Detect which cell encompasses the target text, then output its [x, y] center coordinate. 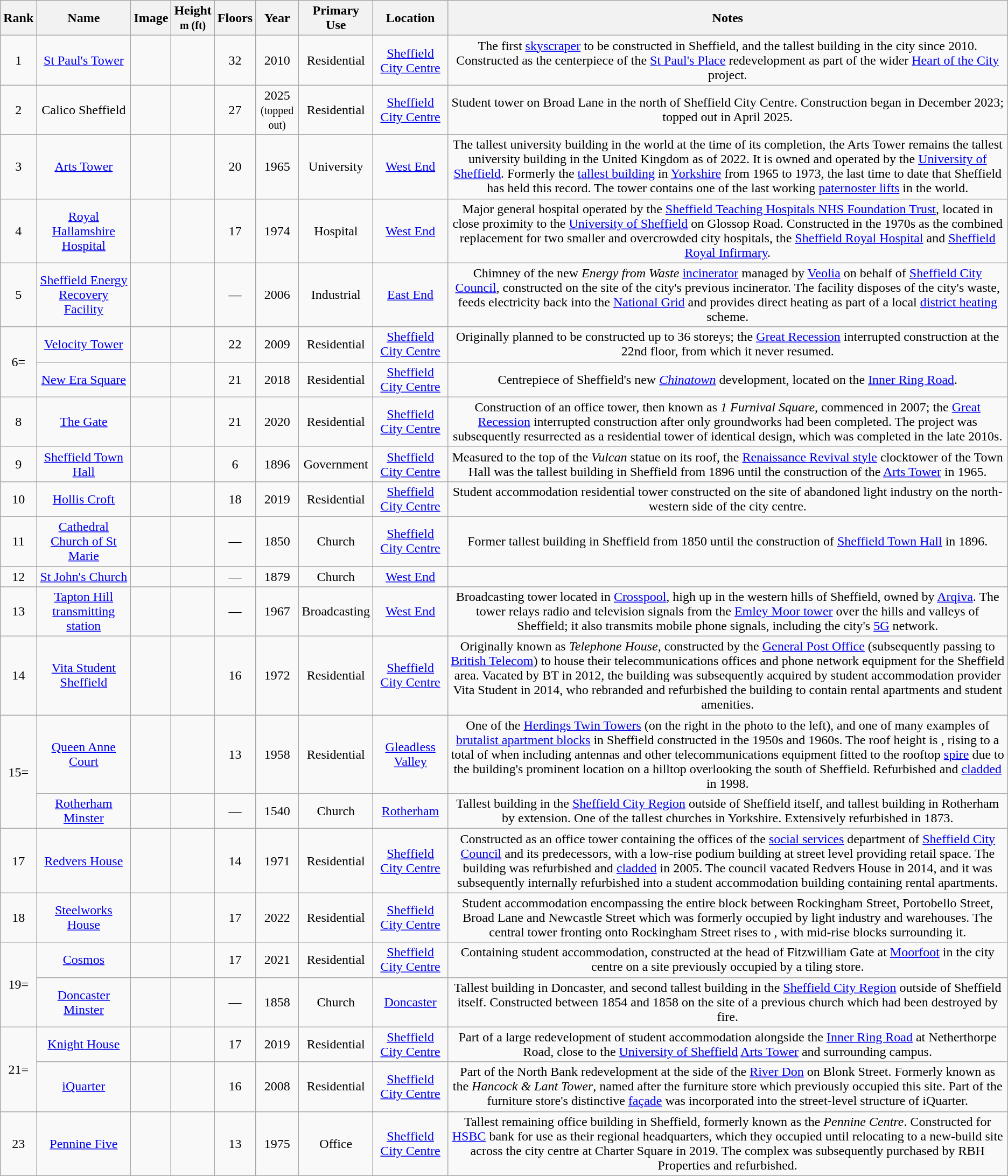
2021 [277, 960]
1540 [277, 811]
27 [235, 110]
1850 [277, 541]
Redvers House [84, 860]
2006 [277, 295]
Centrepiece of Sheffield's new Chinatown development, located on the Inner Ring Road. [727, 379]
10 [18, 499]
Doncaster [410, 1002]
St John's Church [84, 577]
20 [235, 167]
Gleadless Valley [410, 754]
4 [18, 230]
St Paul's Tower [84, 60]
2 [18, 110]
Rotherham [410, 811]
1974 [277, 230]
Primary Use [336, 18]
6= [18, 362]
Rotherham Minster [84, 811]
1896 [277, 464]
Cathedral Church of St Marie [84, 541]
Location [410, 18]
Industrial [336, 295]
Notes [727, 18]
9 [18, 464]
Arts Tower [84, 167]
2018 [277, 379]
22 [235, 345]
Floors [235, 18]
2020 [277, 422]
2022 [277, 918]
Government [336, 464]
Doncaster Minster [84, 1002]
Knight House [84, 1045]
1879 [277, 577]
Year [277, 18]
11 [18, 541]
Student accommodation residential tower constructed on the site of abandoned light industry on the north-western side of the city centre. [727, 499]
Hospital [336, 230]
1958 [277, 754]
1975 [277, 1144]
Heightm (ft) [193, 18]
Former tallest building in Sheffield from 1850 until the construction of Sheffield Town Hall in 1896. [727, 541]
University [336, 167]
Name [84, 18]
Image [151, 18]
3 [18, 167]
23 [18, 1144]
Sheffield Town Hall [84, 464]
Queen Anne Court [84, 754]
6 [235, 464]
iQuarter [84, 1087]
Cosmos [84, 960]
2009 [277, 345]
Velocity Tower [84, 345]
19= [18, 984]
1965 [277, 167]
15= [18, 772]
1972 [277, 676]
Hollis Croft [84, 499]
1858 [277, 1002]
5 [18, 295]
8 [18, 422]
12 [18, 577]
Office [336, 1144]
Broadcasting [336, 612]
The Gate [84, 422]
Pennine Five [84, 1144]
Rank [18, 18]
Steelworks House [84, 918]
2010 [277, 60]
Vita Student Sheffield [84, 676]
1971 [277, 860]
1967 [277, 612]
Royal Hallamshire Hospital [84, 230]
Tapton Hill transmitting station [84, 612]
Calico Sheffield [84, 110]
East End [410, 295]
32 [235, 60]
New Era Square [84, 379]
1 [18, 60]
Sheffield Energy Recovery Facility [84, 295]
Student tower on Broad Lane in the north of Sheffield City Centre. Construction began in December 2023; topped out in April 2025. [727, 110]
2008 [277, 1087]
2025(topped out) [277, 110]
21= [18, 1069]
Originally planned to be constructed up to 36 storeys; the Great Recession interrupted construction at the 22nd floor, from which it never resumed. [727, 345]
